Extract the [x, y] coordinate from the center of the cell holding the provided text.  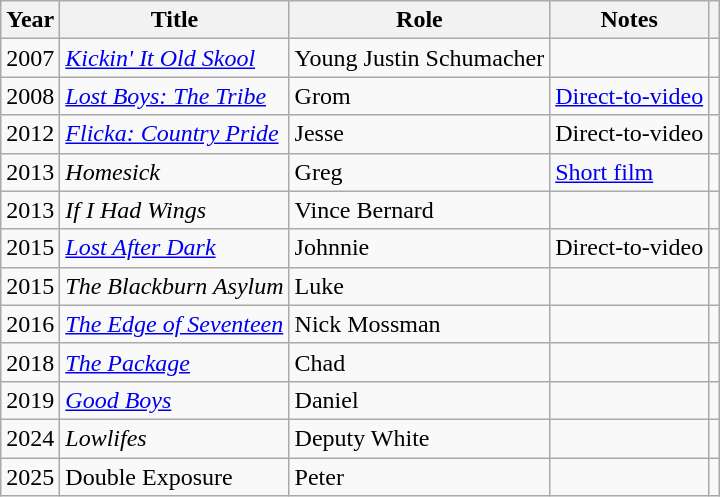
Lost Boys: The Tribe [174, 96]
Luke [420, 286]
Good Boys [174, 400]
Nick Mossman [420, 324]
Notes [630, 20]
Role [420, 20]
Greg [420, 172]
2024 [30, 438]
Young Justin Schumacher [420, 58]
Deputy White [420, 438]
Grom [420, 96]
Flicka: Country Pride [174, 134]
2019 [30, 400]
Year [30, 20]
2007 [30, 58]
2012 [30, 134]
The Package [174, 362]
The Blackburn Asylum [174, 286]
2008 [30, 96]
Title [174, 20]
The Edge of Seventeen [174, 324]
Short film [630, 172]
2018 [30, 362]
2025 [30, 477]
Double Exposure [174, 477]
Lowlifes [174, 438]
Daniel [420, 400]
Peter [420, 477]
If I Had Wings [174, 210]
Chad [420, 362]
2016 [30, 324]
Homesick [174, 172]
Johnnie [420, 248]
Lost After Dark [174, 248]
Jesse [420, 134]
Vince Bernard [420, 210]
Kickin' It Old Skool [174, 58]
